Determine the [x, y] coordinate at the center of the cell enclosing the given text.  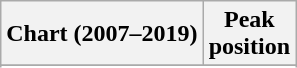
Peakposition [249, 34]
Chart (2007–2019) [102, 34]
